Output the (X, Y) coordinate of the center of the cell containing the given text.  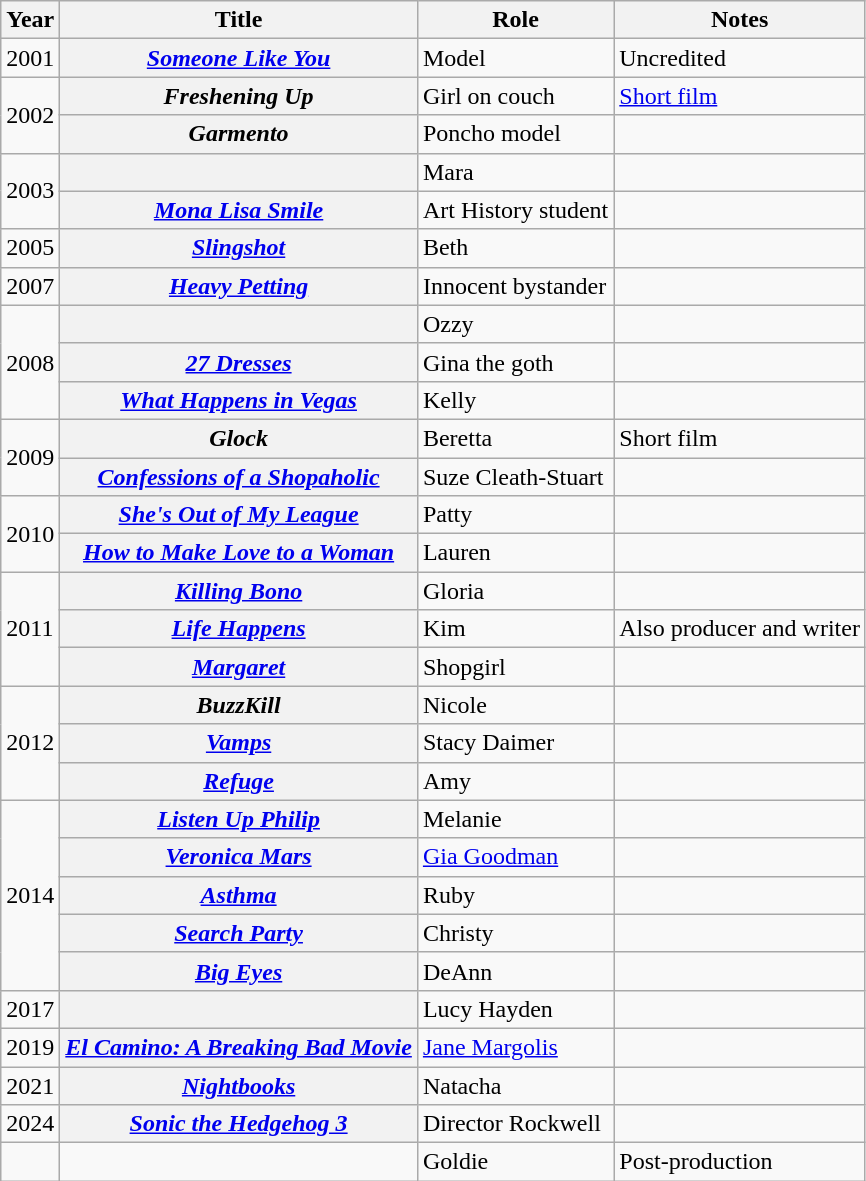
Lucy Hayden (515, 1009)
Killing Bono (239, 591)
Innocent bystander (515, 286)
Heavy Petting (239, 286)
Natacha (515, 1085)
Sonic the Hedgehog 3 (239, 1124)
Freshening Up (239, 96)
2001 (30, 58)
Christy (515, 933)
Vamps (239, 743)
Art History student (515, 210)
Veronica Mars (239, 857)
2024 (30, 1124)
2010 (30, 534)
Model (515, 58)
Uncredited (740, 58)
Gia Goodman (515, 857)
27 Dresses (239, 362)
Ozzy (515, 324)
2012 (30, 743)
BuzzKill (239, 705)
Refuge (239, 781)
Search Party (239, 933)
Title (239, 20)
Year (30, 20)
Patty (515, 515)
Role (515, 20)
DeAnn (515, 971)
Director Rockwell (515, 1124)
What Happens in Vegas (239, 400)
Amy (515, 781)
2011 (30, 629)
Stacy Daimer (515, 743)
Confessions of a Shopaholic (239, 477)
2002 (30, 115)
Big Eyes (239, 971)
Life Happens (239, 629)
Melanie (515, 819)
Ruby (515, 895)
Asthma (239, 895)
Shopgirl (515, 667)
Gina the goth (515, 362)
Mara (515, 172)
Kelly (515, 400)
2017 (30, 1009)
Margaret (239, 667)
El Camino: A Breaking Bad Movie (239, 1047)
2003 (30, 191)
Suze Cleath-Stuart (515, 477)
2021 (30, 1085)
2005 (30, 248)
Notes (740, 20)
2008 (30, 362)
Jane Margolis (515, 1047)
Listen Up Philip (239, 819)
Nicole (515, 705)
Someone Like You (239, 58)
Gloria (515, 591)
Beretta (515, 438)
Garmento (239, 134)
Poncho model (515, 134)
Goldie (515, 1162)
Nightbooks (239, 1085)
How to Make Love to a Woman (239, 553)
Girl on couch (515, 96)
2019 (30, 1047)
Mona Lisa Smile (239, 210)
2014 (30, 895)
She's Out of My League (239, 515)
Slingshot (239, 248)
Glock (239, 438)
Kim (515, 629)
2007 (30, 286)
Post-production (740, 1162)
Also producer and writer (740, 629)
2009 (30, 457)
Beth (515, 248)
Lauren (515, 553)
